For the text-containing cell, return its midpoint in (X, Y) coordinate format. 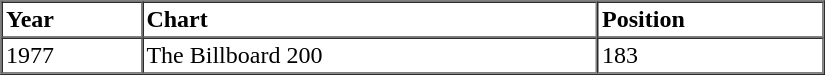
Chart (370, 20)
The Billboard 200 (370, 56)
1977 (72, 56)
Position (711, 20)
183 (711, 56)
Year (72, 20)
